Provide the (X, Y) coordinate of the cell's center where the given text is located.  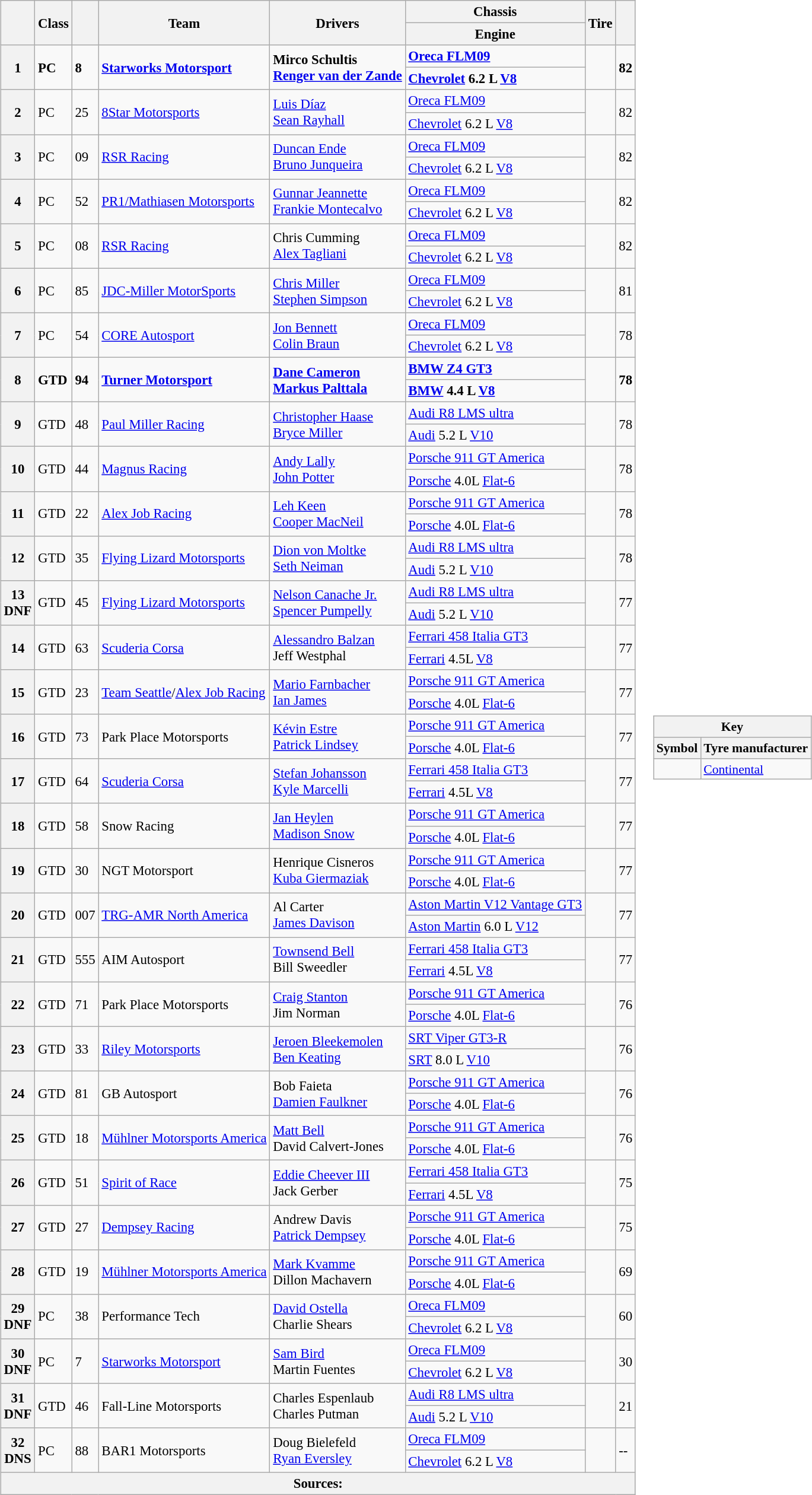
Team Seattle/Alex Job Racing (184, 692)
JDC-Miller MotorSports (184, 291)
13DNF (18, 603)
64 (85, 781)
85 (85, 291)
Henrique Cisneros Kuba Giermaziak (337, 871)
17 (18, 781)
Al Carter James Davison (337, 915)
Doug Bielefeld Ryan Eversley (337, 1450)
26 (18, 1183)
Riley Motorsports (184, 1049)
Symbol (677, 748)
08 (85, 246)
PR1/Mathiasen Motorsports (184, 202)
63 (85, 648)
Dane Cameron Markus Palttala (337, 380)
Paul Miller Racing (184, 425)
Snow Racing (184, 826)
TRG-AMR North America (184, 915)
51 (85, 1183)
10 (18, 469)
Aston Martin 6.0 L V12 (495, 926)
Fall-Line Motorsports (184, 1406)
71 (85, 1004)
Aston Martin V12 Vantage GT3 (495, 904)
BMW 4.4 L V8 (495, 391)
Kévin Estre Patrick Lindsey (337, 737)
Townsend Bell Bill Sweedler (337, 960)
8Star Motorsports (184, 112)
94 (85, 380)
Sam Bird Martin Fuentes (337, 1361)
38 (85, 1316)
Craig Stanton Jim Norman (337, 1004)
54 (85, 335)
48 (85, 425)
58 (85, 826)
35 (85, 558)
29DNF (18, 1316)
Dion von Moltke Seth Neiman (337, 558)
Key (733, 727)
6 (18, 291)
David Ostella Charlie Shears (337, 1316)
32DNS (18, 1450)
16 (18, 737)
15 (18, 692)
2 (18, 112)
Gunnar Jeannette Frankie Montecalvo (337, 202)
Nelson Canache Jr. Spencer Pumpelly (337, 603)
Jan Heylen Madison Snow (337, 826)
Chris Cumming Alex Tagliani (337, 246)
11 (18, 514)
Duncan Ende Bruno Junqueira (337, 157)
Eddie Cheever III Jack Gerber (337, 1183)
24 (18, 1094)
46 (85, 1406)
69 (625, 1272)
Performance Tech (184, 1316)
20 (18, 915)
Dempsey Racing (184, 1227)
09 (85, 157)
5 (18, 246)
1 (18, 68)
Chris Miller Stephen Simpson (337, 291)
555 (85, 960)
Charles Espenlaub Charles Putman (337, 1406)
60 (625, 1316)
Christopher Haase Bryce Miller (337, 425)
Andrew Davis Patrick Dempsey (337, 1227)
Andy Lally John Potter (337, 469)
Class (53, 23)
Tire (600, 23)
Engine (495, 34)
44 (85, 469)
Team (184, 23)
Continental (756, 769)
3 (18, 157)
BMW Z4 GT3 (495, 369)
007 (85, 915)
-- (625, 1450)
45 (85, 603)
Alex Job Racing (184, 514)
Mark Kvamme Dillon Machavern (337, 1272)
Matt Bell David Calvert-Jones (337, 1138)
14 (18, 648)
NGT Motorsport (184, 871)
Jeroen Bleekemolen Ben Keating (337, 1049)
Drivers (337, 23)
Stefan Johansson Kyle Marcelli (337, 781)
BAR1 Motorsports (184, 1450)
4 (18, 202)
33 (85, 1049)
88 (85, 1450)
52 (85, 202)
Jon Bennett Colin Braun (337, 335)
SRT 8.0 L V10 (495, 1060)
Tyre manufacturer (756, 748)
Sources: (318, 1484)
30DNF (18, 1361)
9 (18, 425)
SRT Viper GT3-R (495, 1038)
73 (85, 737)
AIM Autosport (184, 960)
Luis Díaz Sean Rayhall (337, 112)
12 (18, 558)
Chassis (495, 12)
Alessandro Balzan Jeff Westphal (337, 648)
CORE Autosport (184, 335)
GB Autosport (184, 1094)
31DNF (18, 1406)
Spirit of Race (184, 1183)
Mario Farnbacher Ian James (337, 692)
Turner Motorsport (184, 380)
Leh Keen Cooper MacNeil (337, 514)
28 (18, 1272)
Mirco Schultis Renger van der Zande (337, 68)
Magnus Racing (184, 469)
Bob Faieta Damien Faulkner (337, 1094)
